From the cell containing the given text, extract its center point as (x, y) coordinate. 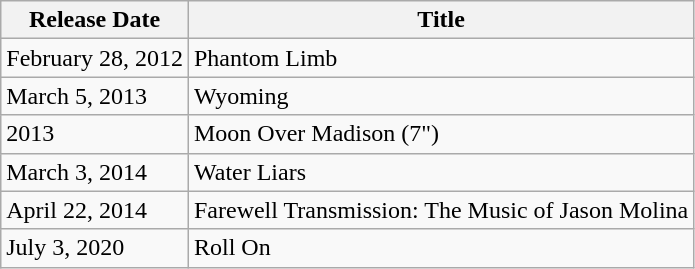
Farewell Transmission: The Music of Jason Molina (440, 210)
February 28, 2012 (95, 58)
Phantom Limb (440, 58)
Title (440, 20)
March 3, 2014 (95, 172)
Release Date (95, 20)
March 5, 2013 (95, 96)
2013 (95, 134)
Wyoming (440, 96)
Water Liars (440, 172)
July 3, 2020 (95, 248)
Moon Over Madison (7") (440, 134)
April 22, 2014 (95, 210)
Roll On (440, 248)
